Pinpoint the cell where the given text exists, returning its (x, y) midpoint coordinate. 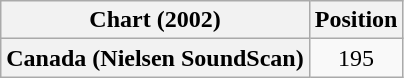
195 (356, 58)
Chart (2002) (155, 20)
Canada (Nielsen SoundScan) (155, 58)
Position (356, 20)
